Pinpoint the cell where the given text exists, returning its [x, y] midpoint coordinate. 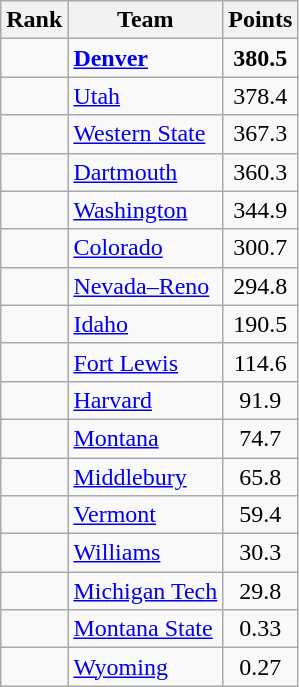
59.4 [260, 515]
Points [260, 20]
Dartmouth [146, 172]
0.27 [260, 667]
Nevada–Reno [146, 286]
Utah [146, 96]
0.33 [260, 629]
Montana State [146, 629]
344.9 [260, 210]
Washington [146, 210]
294.8 [260, 286]
Idaho [146, 324]
300.7 [260, 248]
74.7 [260, 438]
Denver [146, 58]
65.8 [260, 477]
360.3 [260, 172]
Vermont [146, 515]
378.4 [260, 96]
Harvard [146, 400]
Team [146, 20]
Rank [34, 20]
Colorado [146, 248]
367.3 [260, 134]
190.5 [260, 324]
Michigan Tech [146, 591]
Fort Lewis [146, 362]
Middlebury [146, 477]
380.5 [260, 58]
114.6 [260, 362]
Williams [146, 553]
91.9 [260, 400]
29.8 [260, 591]
Montana [146, 438]
Wyoming [146, 667]
30.3 [260, 553]
Western State [146, 134]
